Find where the given text appears and provide that cell's center as [x, y] coordinate. 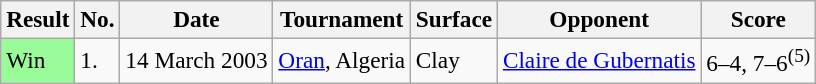
Tournament [342, 19]
Surface [454, 19]
Result [38, 19]
Clay [454, 60]
6–4, 7–6(5) [758, 60]
Score [758, 19]
Win [38, 60]
14 March 2003 [196, 60]
No. [98, 19]
Oran, Algeria [342, 60]
Claire de Gubernatis [598, 60]
Date [196, 19]
1. [98, 60]
Opponent [598, 19]
